Detect which cell encompasses the target text, then output its [X, Y] center coordinate. 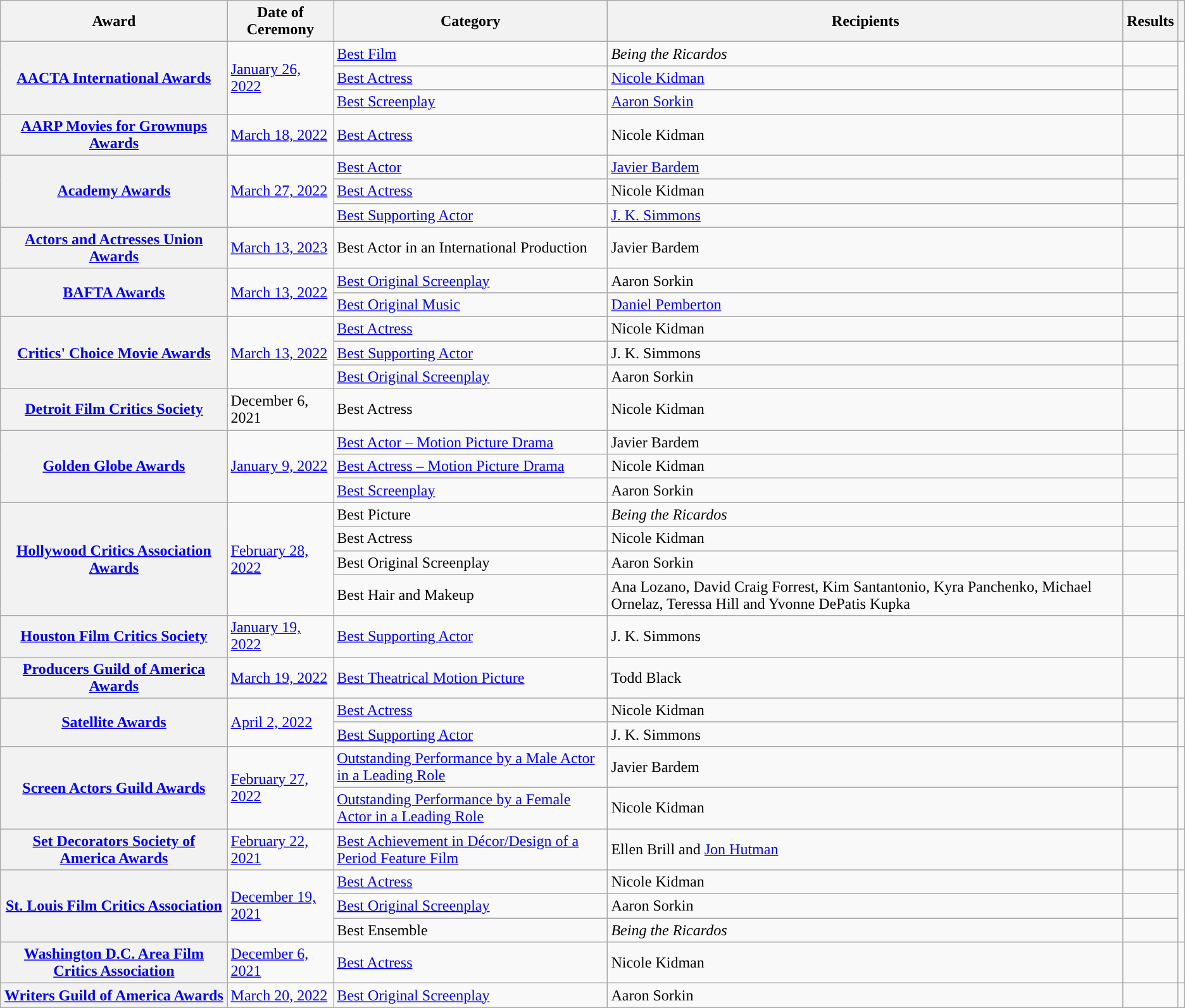
BAFTA Awards [114, 292]
AACTA International Awards [114, 78]
Ellen Brill and Jon Hutman [866, 849]
April 2, 2022 [280, 722]
Best Picture [471, 514]
March 27, 2022 [280, 191]
Actors and Actresses Union Awards [114, 248]
Best Actress – Motion Picture Drama [471, 466]
Writers Guild of America Awards [114, 995]
January 9, 2022 [280, 466]
Best Film [471, 54]
Ana Lozano, David Craig Forrest, Kim Santantonio, Kyra Panchenko, Michael Ornelaz, Teressa Hill and Yvonne DePatis Kupka [866, 595]
Best Hair and Makeup [471, 595]
Houston Film Critics Society [114, 637]
December 19, 2021 [280, 906]
January 26, 2022 [280, 78]
Date of Ceremony [280, 22]
Todd Black [866, 677]
Best Actor in an International Production [471, 248]
February 27, 2022 [280, 787]
St. Louis Film Critics Association [114, 906]
Golden Globe Awards [114, 466]
Hollywood Critics Association Awards [114, 559]
January 19, 2022 [280, 637]
Daniel Pemberton [866, 304]
Award [114, 22]
Set Decorators Society of America Awards [114, 849]
March 19, 2022 [280, 677]
Detroit Film Critics Society [114, 410]
March 18, 2022 [280, 134]
Recipients [866, 22]
Best Original Music [471, 304]
Best Actor – Motion Picture Drama [471, 442]
AARP Movies for Grownups Awards [114, 134]
Best Theatrical Motion Picture [471, 677]
Washington D.C. Area Film Critics Association [114, 963]
Satellite Awards [114, 722]
Producers Guild of America Awards [114, 677]
February 28, 2022 [280, 559]
Outstanding Performance by a Male Actor in a Leading Role [471, 767]
Academy Awards [114, 191]
Best Actor [471, 167]
Critics' Choice Movie Awards [114, 352]
Category [471, 22]
Best Achievement in Décor/Design of a Period Feature Film [471, 849]
March 13, 2023 [280, 248]
Screen Actors Guild Awards [114, 787]
Outstanding Performance by a Female Actor in a Leading Role [471, 807]
Results [1150, 22]
Best Ensemble [471, 930]
March 20, 2022 [280, 995]
February 22, 2021 [280, 849]
